Locate the cell with the specified text and output its [x, y] center coordinate. 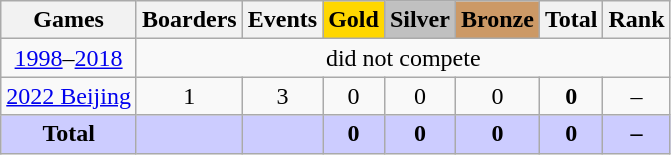
1998–2018 [69, 58]
1 [189, 96]
Bronze [497, 20]
Silver [420, 20]
Events [282, 20]
2022 Beijing [69, 96]
Gold [354, 20]
Rank [636, 20]
did not compete [403, 58]
Games [69, 20]
3 [282, 96]
Boarders [189, 20]
